Search for the cell housing the specified text and yield its (X, Y) center coordinate. 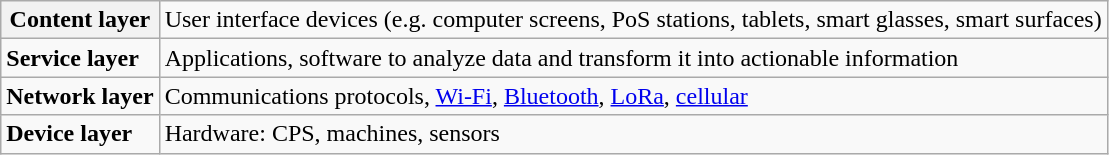
User interface devices (e.g. computer screens, PoS stations, tablets, smart glasses, smart surfaces) (633, 20)
Applications, software to analyze data and transform it into actionable information (633, 58)
Communications protocols, Wi-Fi, Bluetooth, LoRa, cellular (633, 96)
Network layer (80, 96)
Content layer (80, 20)
Service layer (80, 58)
Hardware: CPS, machines, sensors (633, 134)
Device layer (80, 134)
